Determine the [X, Y] coordinate at the center of the cell enclosing the given text.  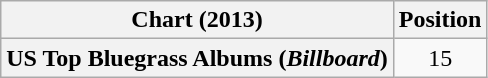
15 [440, 58]
US Top Bluegrass Albums (Billboard) [198, 58]
Chart (2013) [198, 20]
Position [440, 20]
